Identify which cell holds the provided text, then report its (X, Y) central coordinate. 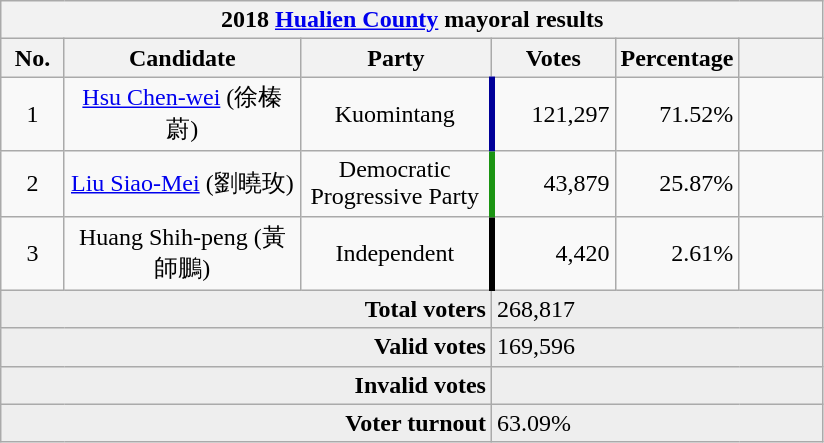
2 (33, 184)
Votes (553, 58)
Invalid votes (246, 385)
1 (33, 114)
Voter turnout (246, 423)
No. (33, 58)
Candidate (182, 58)
169,596 (657, 347)
Independent (396, 253)
43,879 (553, 184)
Valid votes (246, 347)
Party (396, 58)
63.09% (657, 423)
Total voters (246, 309)
2.61% (677, 253)
3 (33, 253)
Percentage (677, 58)
25.87% (677, 184)
Democratic Progressive Party (396, 184)
268,817 (657, 309)
Liu Siao-Mei (劉曉玫) (182, 184)
71.52% (677, 114)
Kuomintang (396, 114)
4,420 (553, 253)
Huang Shih-peng (黃師鵬) (182, 253)
2018 Hualien County mayoral results (412, 20)
121,297 (553, 114)
Hsu Chen-wei (徐榛蔚) (182, 114)
